Return (X, Y) of the center of cell containing provided text 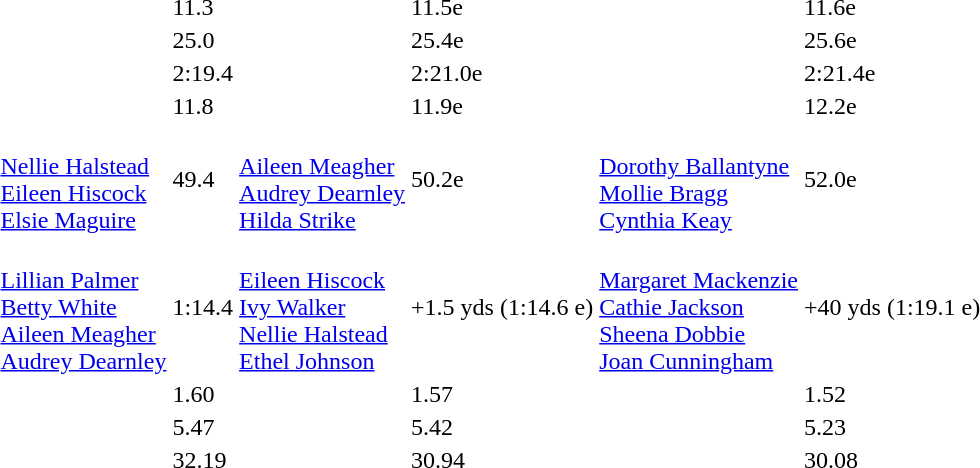
25.0 (203, 40)
11.9e (502, 106)
11.8 (203, 106)
50.2e (502, 180)
2:21.0e (502, 73)
Aileen MeagherAudrey DearnleyHilda Strike (322, 180)
1.60 (203, 394)
5.47 (203, 427)
Eileen HiscockIvy WalkerNellie HalsteadEthel Johnson (322, 307)
25.4e (502, 40)
2:19.4 (203, 73)
1:14.4 (203, 307)
49.4 (203, 180)
+1.5 yds (1:14.6 e) (502, 307)
5.42 (502, 427)
1.57 (502, 394)
Dorothy BallantyneMollie BraggCynthia Keay (699, 180)
Margaret MackenzieCathie JacksonSheena DobbieJoan Cunningham (699, 307)
